Identify which cell holds the provided text, then report its [X, Y] central coordinate. 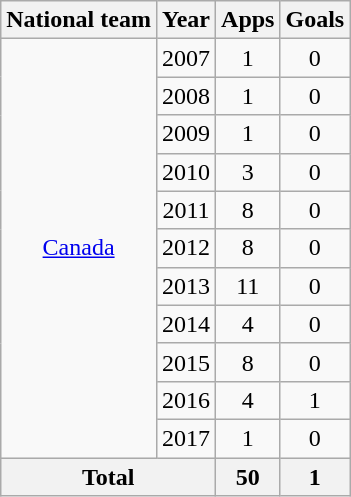
Total [108, 477]
2017 [186, 438]
2012 [186, 248]
3 [248, 172]
Goals [315, 20]
Canada [79, 248]
50 [248, 477]
2010 [186, 172]
2015 [186, 362]
2014 [186, 324]
Apps [248, 20]
2011 [186, 210]
2013 [186, 286]
2007 [186, 58]
Year [186, 20]
2008 [186, 96]
2009 [186, 134]
2016 [186, 400]
National team [79, 20]
11 [248, 286]
